Identify which cell holds the provided text, then report its [x, y] central coordinate. 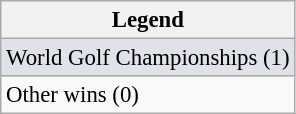
Legend [148, 20]
Other wins (0) [148, 95]
World Golf Championships (1) [148, 58]
